Determine the [X, Y] coordinate at the center of the cell enclosing the given text.  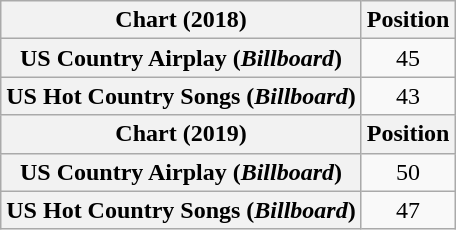
50 [408, 172]
43 [408, 96]
Chart (2018) [181, 20]
Chart (2019) [181, 134]
47 [408, 210]
45 [408, 58]
